Output the (x, y) coordinate of the center of the cell containing the given text.  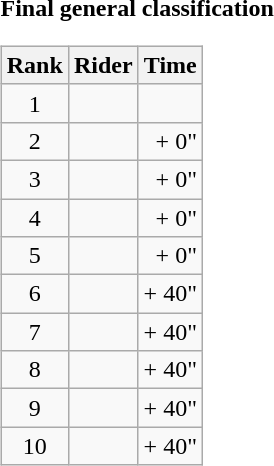
10 (34, 446)
2 (34, 141)
9 (34, 408)
4 (34, 217)
Rank (34, 65)
Rider (103, 65)
7 (34, 332)
1 (34, 103)
5 (34, 256)
Time (170, 65)
6 (34, 294)
8 (34, 370)
3 (34, 179)
